Output the (x, y) coordinate of the center of the cell containing the given text.  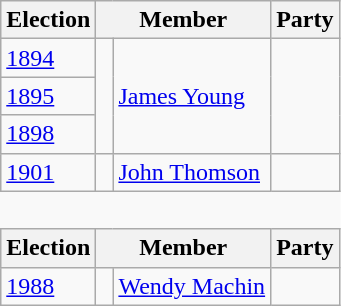
Wendy Machin (192, 286)
John Thomson (192, 172)
1894 (48, 58)
1898 (48, 134)
1988 (48, 286)
1895 (48, 96)
1901 (48, 172)
James Young (192, 96)
